Scan for the cell matching the given text and deliver its [x, y] coordinate at center. 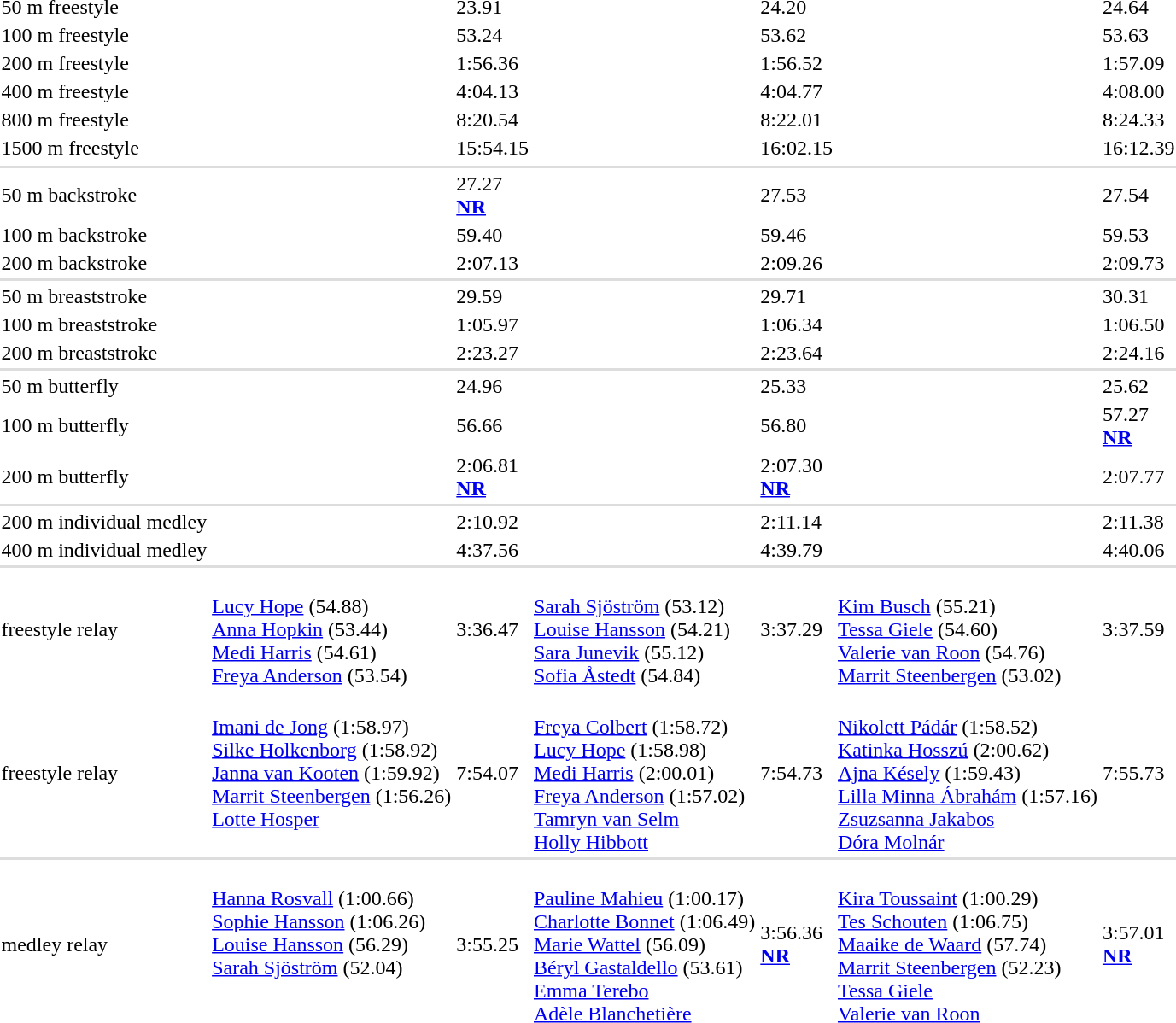
400 m freestyle [104, 91]
27.53 [797, 195]
4:08.00 [1138, 91]
200 m backstroke [104, 263]
Freya Colbert (1:58.72)Lucy Hope (1:58.98)Medi Harris (2:00.01)Freya Anderson (1:57.02)Tamryn van SelmHolly Hibbott [644, 773]
16:12.39 [1138, 148]
1:56.52 [797, 63]
53.24 [493, 35]
25.62 [1138, 386]
29.59 [493, 296]
15:54.15 [493, 148]
53.62 [797, 35]
2:23.27 [493, 353]
100 m backstroke [104, 235]
400 m individual medley [104, 550]
1:56.36 [493, 63]
200 m butterfly [104, 476]
8:24.33 [1138, 120]
56.80 [797, 425]
2:09.73 [1138, 263]
4:40.06 [1138, 550]
50 m breaststroke [104, 296]
Sarah Sjöström (53.12)Louise Hansson (54.21)Sara Junevik (55.12)Sofia Åstedt (54.84) [644, 629]
25.33 [797, 386]
56.66 [493, 425]
3:37.29 [797, 629]
2:10.92 [493, 522]
4:04.13 [493, 91]
59.53 [1138, 235]
2:09.26 [797, 263]
1:06.34 [797, 324]
7:55.73 [1138, 773]
4:39.79 [797, 550]
100 m freestyle [104, 35]
200 m freestyle [104, 63]
100 m butterfly [104, 425]
16:02.15 [797, 148]
1500 m freestyle [104, 148]
8:20.54 [493, 120]
3:36.47 [493, 629]
53.63 [1138, 35]
7:54.07 [493, 773]
2:24.16 [1138, 353]
57.27NR [1138, 425]
800 m freestyle [104, 120]
50 m butterfly [104, 386]
1:06.50 [1138, 324]
1:05.97 [493, 324]
2:07.13 [493, 263]
2:06.81NR [493, 476]
2:07.77 [1138, 476]
2:11.38 [1138, 522]
Imani de Jong (1:58.97)Silke Holkenborg (1:58.92)Janna van Kooten (1:59.92)Marrit Steenbergen (1:56.26)Lotte Hosper [331, 773]
2:07.30NR [797, 476]
4:04.77 [797, 91]
Nikolett Pádár (1:58.52)Katinka Hosszú (2:00.62)Ajna Késely (1:59.43)Lilla Minna Ábrahám (1:57.16)Zsuzsanna JakabosDóra Molnár [967, 773]
59.40 [493, 235]
4:37.56 [493, 550]
27.27NR [493, 195]
7:54.73 [797, 773]
2:11.14 [797, 522]
50 m backstroke [104, 195]
200 m individual medley [104, 522]
200 m breaststroke [104, 353]
Lucy Hope (54.88)Anna Hopkin (53.44)Medi Harris (54.61)Freya Anderson (53.54) [331, 629]
27.54 [1138, 195]
24.96 [493, 386]
100 m breaststroke [104, 324]
2:23.64 [797, 353]
59.46 [797, 235]
30.31 [1138, 296]
8:22.01 [797, 120]
1:57.09 [1138, 63]
3:37.59 [1138, 629]
Kim Busch (55.21)Tessa Giele (54.60)Valerie van Roon (54.76)Marrit Steenbergen (53.02) [967, 629]
29.71 [797, 296]
